Locate the cell with the specified text and output its [X, Y] center coordinate. 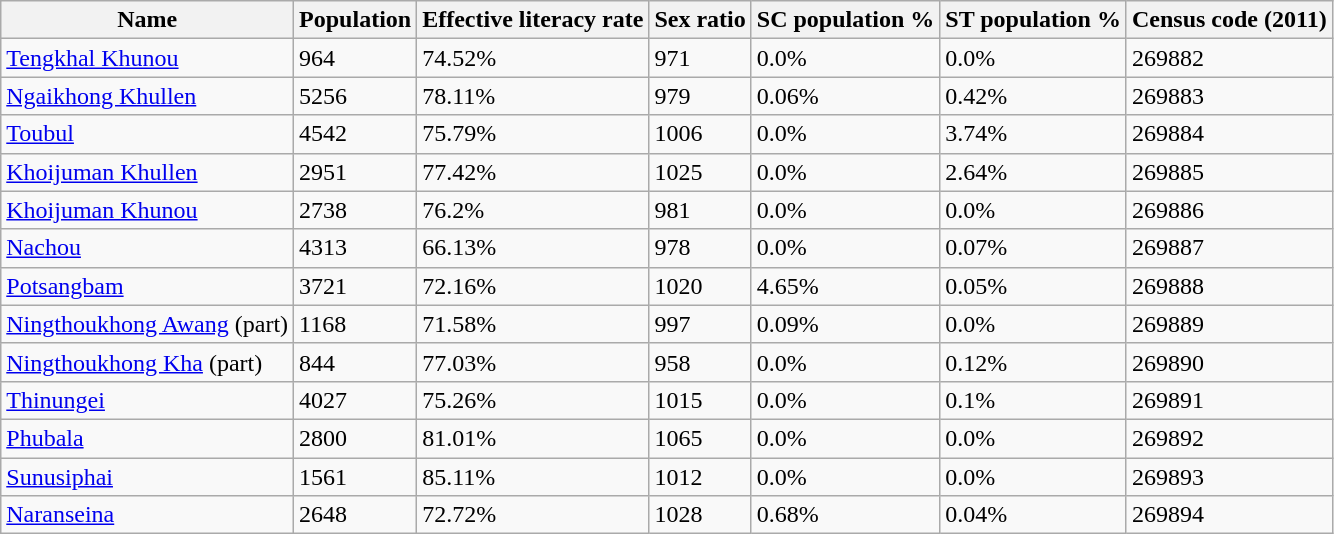
4027 [356, 400]
958 [700, 362]
1561 [356, 477]
75.79% [533, 134]
77.42% [533, 172]
Khoijuman Khunou [148, 210]
269892 [1229, 438]
4542 [356, 134]
997 [700, 324]
981 [700, 210]
971 [700, 58]
Thinungei [148, 400]
78.11% [533, 96]
Khoijuman Khullen [148, 172]
71.58% [533, 324]
269893 [1229, 477]
Naranseina [148, 515]
2.64% [1034, 172]
269889 [1229, 324]
0.06% [845, 96]
66.13% [533, 248]
Potsangbam [148, 286]
4.65% [845, 286]
0.12% [1034, 362]
964 [356, 58]
979 [700, 96]
5256 [356, 96]
77.03% [533, 362]
Ningthoukhong Awang (part) [148, 324]
SC population % [845, 20]
85.11% [533, 477]
0.07% [1034, 248]
81.01% [533, 438]
Name [148, 20]
1012 [700, 477]
1025 [700, 172]
Effective literacy rate [533, 20]
269886 [1229, 210]
1065 [700, 438]
4313 [356, 248]
269885 [1229, 172]
269888 [1229, 286]
3721 [356, 286]
Ngaikhong Khullen [148, 96]
1020 [700, 286]
0.42% [1034, 96]
1015 [700, 400]
Nachou [148, 248]
ST population % [1034, 20]
2800 [356, 438]
Sex ratio [700, 20]
0.05% [1034, 286]
0.68% [845, 515]
978 [700, 248]
1168 [356, 324]
2648 [356, 515]
269883 [1229, 96]
0.1% [1034, 400]
2738 [356, 210]
1028 [700, 515]
844 [356, 362]
Toubul [148, 134]
75.26% [533, 400]
3.74% [1034, 134]
269891 [1229, 400]
1006 [700, 134]
0.04% [1034, 515]
2951 [356, 172]
Population [356, 20]
269894 [1229, 515]
269887 [1229, 248]
76.2% [533, 210]
72.72% [533, 515]
Ningthoukhong Kha (part) [148, 362]
269884 [1229, 134]
Tengkhal Khunou [148, 58]
74.52% [533, 58]
0.09% [845, 324]
72.16% [533, 286]
Phubala [148, 438]
269882 [1229, 58]
Census code (2011) [1229, 20]
269890 [1229, 362]
Sunusiphai [148, 477]
